Return the (x, y) coordinate for the center point of the cell that contains the specified text.  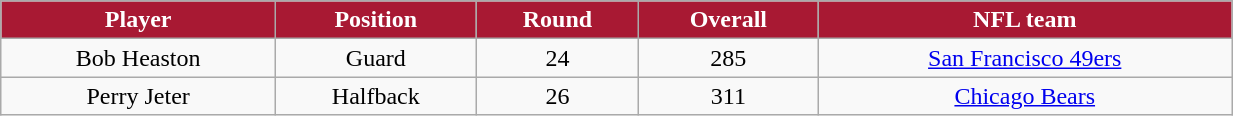
Player (138, 20)
24 (558, 58)
Halfback (376, 96)
San Francisco 49ers (1025, 58)
311 (728, 96)
Bob Heaston (138, 58)
Overall (728, 20)
NFL team (1025, 20)
Round (558, 20)
Guard (376, 58)
285 (728, 58)
Perry Jeter (138, 96)
Position (376, 20)
26 (558, 96)
Chicago Bears (1025, 96)
